From the cell containing the given text, extract its center point as [X, Y] coordinate. 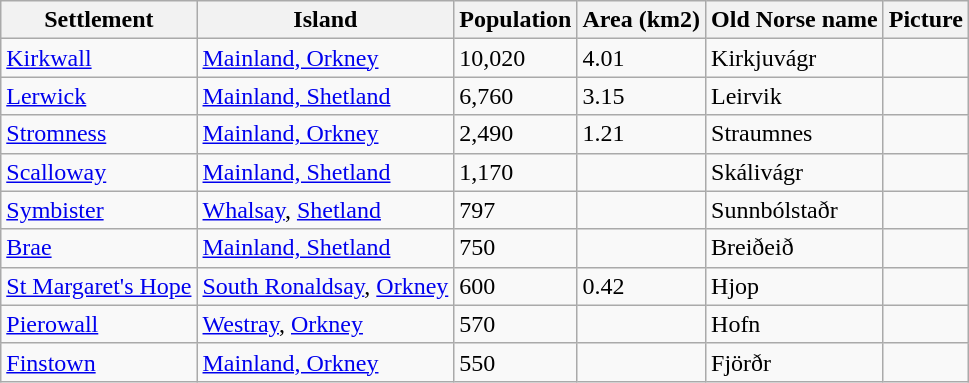
3.15 [642, 96]
St Margaret's Hope [99, 286]
Finstown [99, 362]
Straumnes [795, 134]
Fjörðr [795, 362]
Hjop [795, 286]
Symbister [99, 210]
797 [516, 210]
Leirvik [795, 96]
550 [516, 362]
600 [516, 286]
Kirkwall [99, 58]
1.21 [642, 134]
0.42 [642, 286]
South Ronaldsay, Orkney [326, 286]
Stromness [99, 134]
Scalloway [99, 172]
Skálivágr [795, 172]
Kirkjuvágr [795, 58]
Population [516, 20]
Settlement [99, 20]
Area (km2) [642, 20]
Breiðeið [795, 248]
Picture [926, 20]
10,020 [516, 58]
Westray, Orkney [326, 324]
570 [516, 324]
Lerwick [99, 96]
750 [516, 248]
1,170 [516, 172]
Old Norse name [795, 20]
Sunnbólstaðr [795, 210]
Brae [99, 248]
Hofn [795, 324]
6,760 [516, 96]
Whalsay, Shetland [326, 210]
Pierowall [99, 324]
4.01 [642, 58]
2,490 [516, 134]
Island [326, 20]
